Extract the [X, Y] coordinate from the center of the cell holding the provided text.  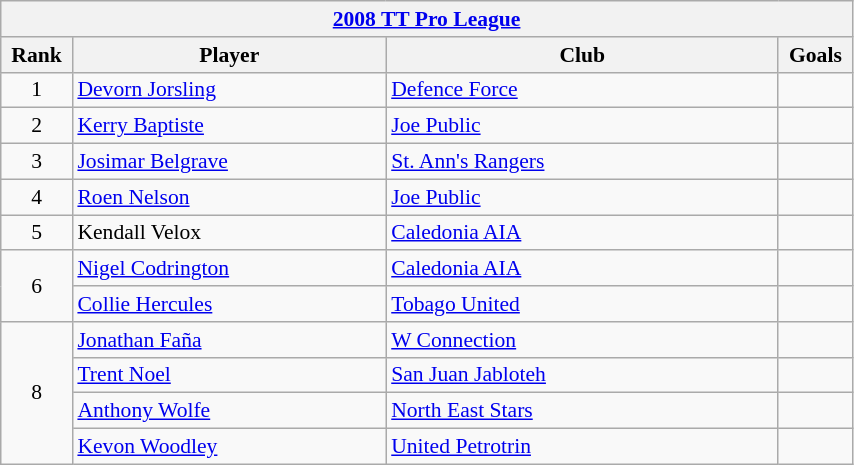
Club [582, 55]
Defence Force [582, 90]
6 [37, 286]
4 [37, 197]
Rank [37, 55]
North East Stars [582, 411]
Nigel Codrington [229, 269]
Player [229, 55]
St. Ann's Rangers [582, 162]
Josimar Belgrave [229, 162]
Kendall Velox [229, 233]
Anthony Wolfe [229, 411]
Collie Hercules [229, 304]
Trent Noel [229, 375]
Roen Nelson [229, 197]
8 [37, 393]
Devorn Jorsling [229, 90]
2008 TT Pro League [427, 19]
Tobago United [582, 304]
Goals [815, 55]
W Connection [582, 340]
3 [37, 162]
2 [37, 126]
Jonathan Faña [229, 340]
1 [37, 90]
San Juan Jabloteh [582, 375]
5 [37, 233]
Kerry Baptiste [229, 126]
Kevon Woodley [229, 447]
United Petrotrin [582, 447]
